Identify which cell holds the provided text, then report its (X, Y) central coordinate. 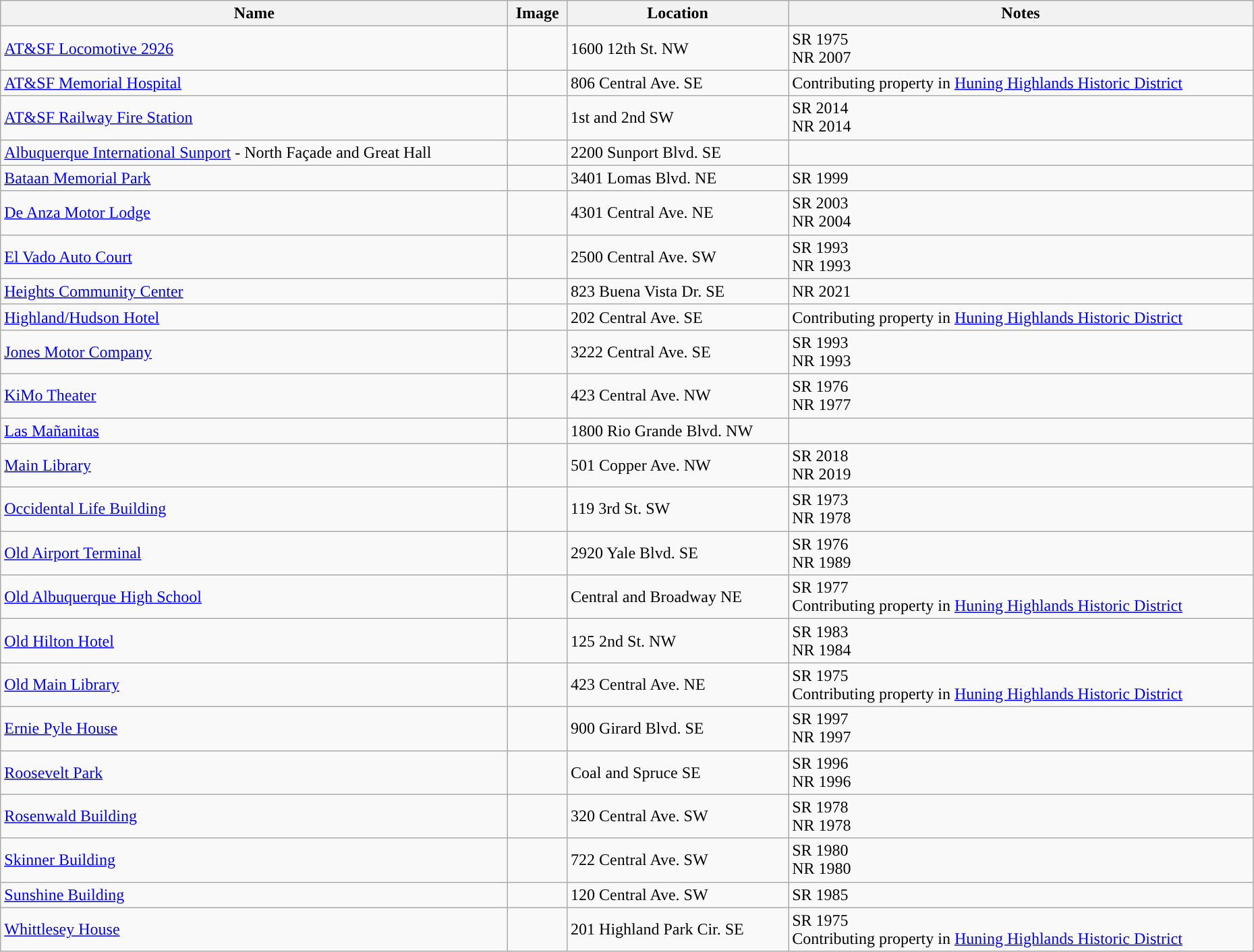
SR 1976NR 1989 (1021, 553)
Image (538, 13)
2500 Central Ave. SW (678, 256)
Main Library (254, 465)
SR 1978NR 1978 (1021, 816)
SR 2018NR 2019 (1021, 465)
SR 1985 (1021, 895)
SR 1975NR 2007 (1021, 49)
SR 1997NR 1997 (1021, 728)
Old Main Library (254, 685)
Roosevelt Park (254, 773)
AT&SF Railway Fire Station (254, 117)
Central and Broadway NE (678, 597)
Jones Motor Company (254, 352)
Albuquerque International Sunport - North Façade and Great Hall (254, 152)
Sunshine Building (254, 895)
Location (678, 13)
Notes (1021, 13)
Ernie Pyle House (254, 728)
SR 1973NR 1978 (1021, 510)
Rosenwald Building (254, 816)
Old Airport Terminal (254, 553)
2200 Sunport Blvd. SE (678, 152)
1st and 2nd SW (678, 117)
202 Central Ave. SE (678, 317)
De Anza Motor Lodge (254, 213)
Coal and Spruce SE (678, 773)
423 Central Ave. NW (678, 395)
El Vado Auto Court (254, 256)
SR 1977Contributing property in Huning Highlands Historic District (1021, 597)
SR 1996NR 1996 (1021, 773)
Old Hilton Hotel (254, 641)
900 Girard Blvd. SE (678, 728)
SR 1980NR 1980 (1021, 860)
Occidental Life Building (254, 510)
NR 2021 (1021, 291)
Heights Community Center (254, 291)
3222 Central Ave. SE (678, 352)
Highland/Hudson Hotel (254, 317)
2920 Yale Blvd. SE (678, 553)
806 Central Ave. SE (678, 83)
Old Albuquerque High School (254, 597)
120 Central Ave. SW (678, 895)
4301 Central Ave. NE (678, 213)
Las Mañanitas (254, 431)
119 3rd St. SW (678, 510)
501 Copper Ave. NW (678, 465)
201 Highland Park Cir. SE (678, 929)
Skinner Building (254, 860)
AT&SF Memorial Hospital (254, 83)
1600 12th St. NW (678, 49)
3401 Lomas Blvd. NE (678, 178)
320 Central Ave. SW (678, 816)
125 2nd St. NW (678, 641)
1800 Rio Grande Blvd. NW (678, 431)
423 Central Ave. NE (678, 685)
Name (254, 13)
KiMo Theater (254, 395)
SR 2014NR 2014 (1021, 117)
Whittlesey House (254, 929)
SR 1976NR 1977 (1021, 395)
Bataan Memorial Park (254, 178)
AT&SF Locomotive 2926 (254, 49)
SR 1983NR 1984 (1021, 641)
823 Buena Vista Dr. SE (678, 291)
SR 2003NR 2004 (1021, 213)
722 Central Ave. SW (678, 860)
SR 1999 (1021, 178)
